Capture the cell that displays the provided text and extract its (X, Y) central coordinate. 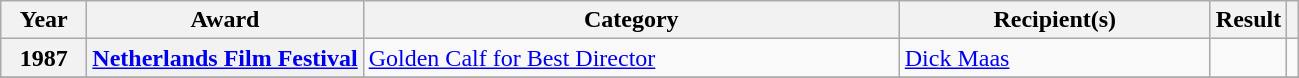
Result (1248, 20)
1987 (44, 58)
Year (44, 20)
Award (225, 20)
Category (631, 20)
Recipient(s) (1054, 20)
Golden Calf for Best Director (631, 58)
Dick Maas (1054, 58)
Netherlands Film Festival (225, 58)
